For the text-containing cell, return its midpoint in (x, y) coordinate format. 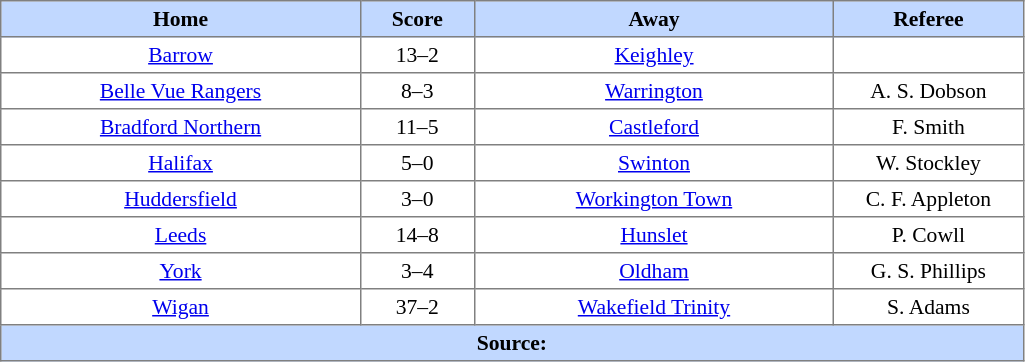
Huddersfield (181, 199)
Castleford (654, 127)
Away (654, 19)
Referee (928, 19)
Keighley (654, 55)
37–2 (417, 307)
14–8 (417, 235)
11–5 (417, 127)
Swinton (654, 163)
Barrow (181, 55)
Halifax (181, 163)
Leeds (181, 235)
S. Adams (928, 307)
8–3 (417, 91)
Home (181, 19)
3–4 (417, 271)
Hunslet (654, 235)
Wakefield Trinity (654, 307)
Warrington (654, 91)
A. S. Dobson (928, 91)
Bradford Northern (181, 127)
G. S. Phillips (928, 271)
Oldham (654, 271)
W. Stockley (928, 163)
F. Smith (928, 127)
Source: (512, 343)
Wigan (181, 307)
Score (417, 19)
P. Cowll (928, 235)
5–0 (417, 163)
C. F. Appleton (928, 199)
Belle Vue Rangers (181, 91)
13–2 (417, 55)
Workington Town (654, 199)
York (181, 271)
3–0 (417, 199)
